Output the (X, Y) coordinate of the center of the cell containing the given text.  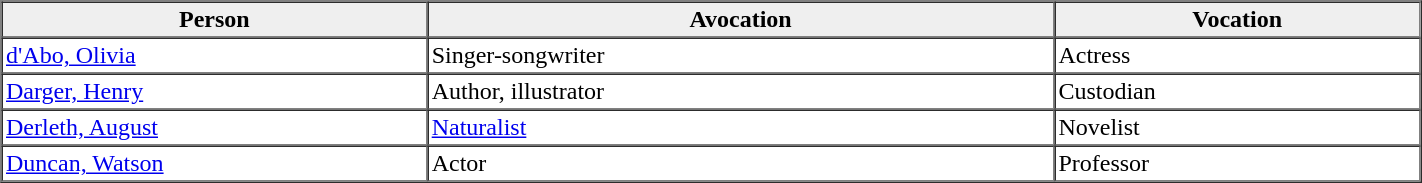
Actress (1238, 56)
Singer-songwriter (740, 56)
Professor (1238, 164)
Actor (740, 164)
Derleth, August (215, 128)
Avocation (740, 20)
Author, illustrator (740, 92)
Darger, Henry (215, 92)
d'Abo, Olivia (215, 56)
Naturalist (740, 128)
Novelist (1238, 128)
Person (215, 20)
Duncan, Watson (215, 164)
Custodian (1238, 92)
Vocation (1238, 20)
